Return the [x, y] coordinate for the center point of the cell that contains the specified text.  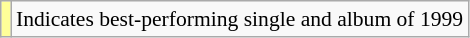
Indicates best-performing single and album of 1999 [240, 19]
